Return (x, y) of the center of cell containing provided text 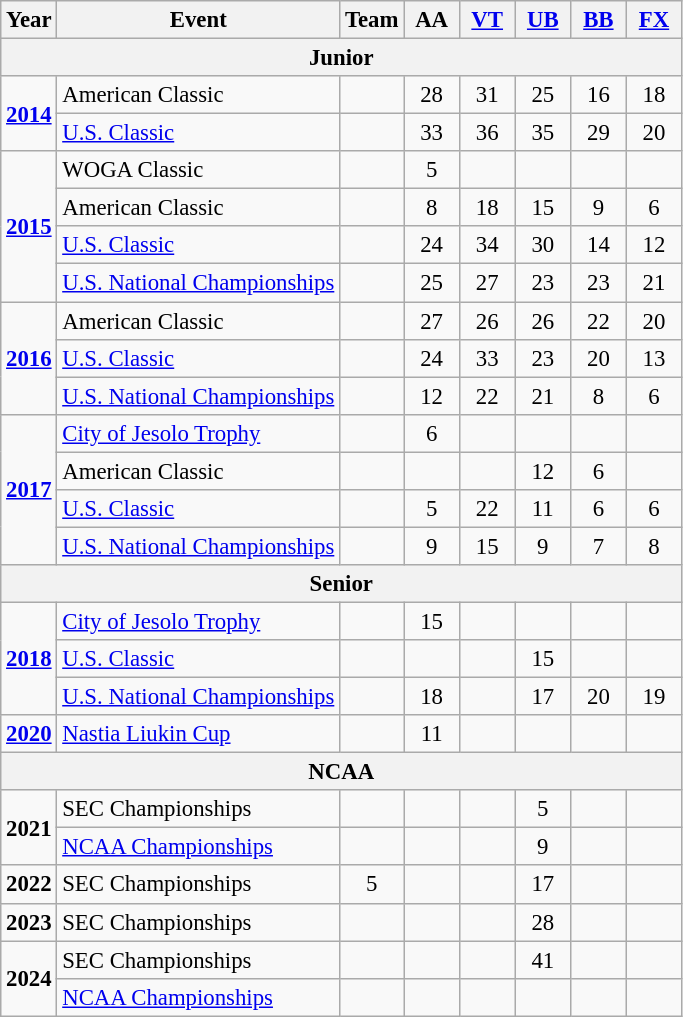
2014 (29, 114)
29 (599, 133)
2022 (29, 885)
19 (654, 697)
30 (543, 245)
2016 (29, 358)
14 (599, 245)
34 (487, 245)
Junior (342, 58)
2024 (29, 978)
36 (487, 133)
2015 (29, 226)
2021 (29, 828)
FX (654, 20)
41 (543, 960)
UB (543, 20)
Event (198, 20)
AA (432, 20)
7 (599, 546)
Senior (342, 584)
VT (487, 20)
BB (599, 20)
2017 (29, 489)
2023 (29, 922)
NCAA (342, 772)
Team (372, 20)
35 (543, 133)
2018 (29, 658)
2020 (29, 734)
16 (599, 95)
Nastia Liukin Cup (198, 734)
Year (29, 20)
13 (654, 358)
WOGA Classic (198, 170)
31 (487, 95)
